Pinpoint the cell where the given text exists, returning its [X, Y] midpoint coordinate. 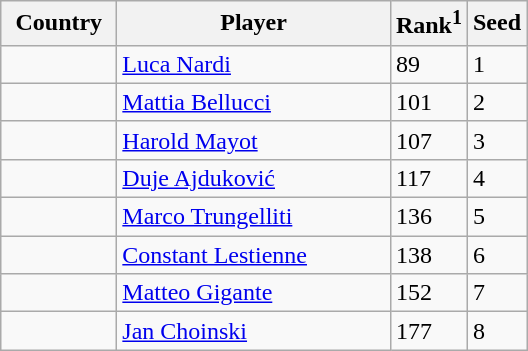
Marco Trungelliti [254, 217]
7 [496, 293]
Matteo Gigante [254, 293]
2 [496, 102]
Constant Lestienne [254, 255]
Rank1 [428, 24]
Luca Nardi [254, 64]
177 [428, 331]
138 [428, 255]
136 [428, 217]
8 [496, 331]
6 [496, 255]
5 [496, 217]
3 [496, 140]
Country [59, 24]
1 [496, 64]
Seed [496, 24]
Player [254, 24]
117 [428, 178]
Jan Choinski [254, 331]
Duje Ajduković [254, 178]
89 [428, 64]
101 [428, 102]
Mattia Bellucci [254, 102]
Harold Mayot [254, 140]
107 [428, 140]
152 [428, 293]
4 [496, 178]
